Return (X, Y) of the center of cell containing provided text 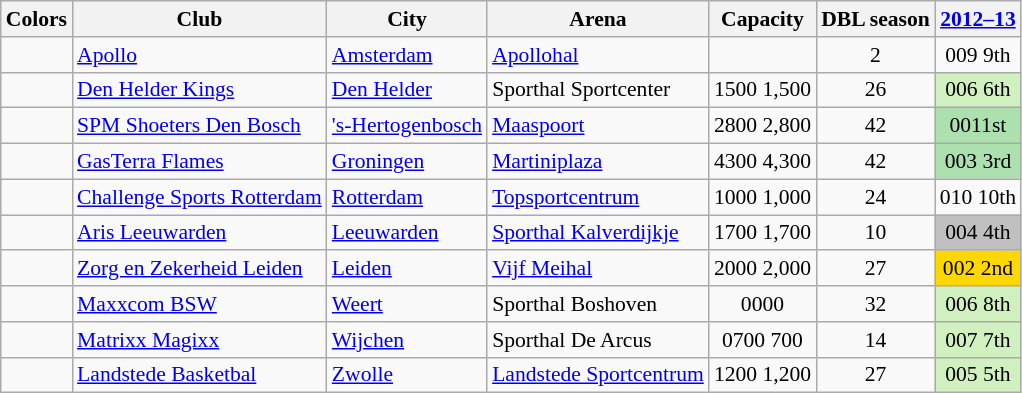
Zorg en Zekerheid Leiden (200, 269)
Challenge Sports Rotterdam (200, 197)
Landstede Basketbal (200, 375)
009 9th (978, 55)
Sporthal Kalverdijkje (598, 233)
Vijf Meihal (598, 269)
1000 1,000 (762, 197)
007 7th (978, 340)
26 (876, 90)
City (407, 19)
Aris Leeuwarden (200, 233)
0000 (762, 304)
24 (876, 197)
1700 1,700 (762, 233)
010 10th (978, 197)
2000 2,000 (762, 269)
Wijchen (407, 340)
's-Hertogenbosch (407, 126)
Maaspoort (598, 126)
1500 1,500 (762, 90)
Apollo (200, 55)
32 (876, 304)
14 (876, 340)
Sporthal Boshoven (598, 304)
0700 700 (762, 340)
SPM Shoeters Den Bosch (200, 126)
Den Helder (407, 90)
Weert (407, 304)
Amsterdam (407, 55)
Apollohal (598, 55)
GasTerra Flames (200, 162)
1200 1,200 (762, 375)
Maxxcom BSW (200, 304)
Groningen (407, 162)
Rotterdam (407, 197)
Club (200, 19)
Capacity (762, 19)
Landstede Sportcentrum (598, 375)
Leiden (407, 269)
2012–13 (978, 19)
Zwolle (407, 375)
004 4th (978, 233)
0011st (978, 126)
DBL season (876, 19)
Martiniplaza (598, 162)
003 3rd (978, 162)
Leeuwarden (407, 233)
006 6th (978, 90)
Topsportcentrum (598, 197)
2 (876, 55)
Arena (598, 19)
006 8th (978, 304)
Sporthal Sportcenter (598, 90)
Sporthal De Arcus (598, 340)
10 (876, 233)
Colors (36, 19)
2800 2,800 (762, 126)
002 2nd (978, 269)
005 5th (978, 375)
4300 4,300 (762, 162)
Matrixx Magixx (200, 340)
Den Helder Kings (200, 90)
